Extract the (X, Y) coordinate from the center of the cell holding the provided text.  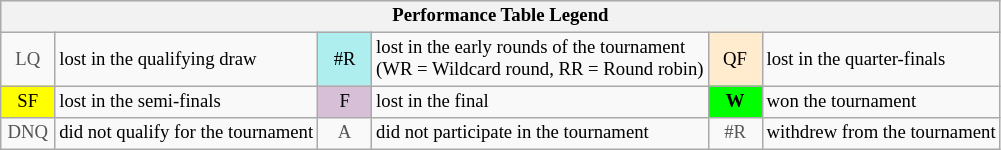
A (345, 134)
did not qualify for the tournament (186, 134)
W (735, 102)
lost in the semi-finals (186, 102)
F (345, 102)
withdrew from the tournament (881, 134)
lost in the early rounds of the tournament(WR = Wildcard round, RR = Round robin) (540, 60)
lost in the qualifying draw (186, 60)
SF (28, 102)
LQ (28, 60)
did not participate in the tournament (540, 134)
Performance Table Legend (500, 16)
lost in the final (540, 102)
lost in the quarter-finals (881, 60)
DNQ (28, 134)
QF (735, 60)
won the tournament (881, 102)
